For the text-containing cell, return its midpoint in [x, y] coordinate format. 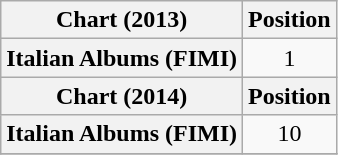
10 [290, 134]
1 [290, 58]
Chart (2014) [122, 96]
Chart (2013) [122, 20]
